Determine the [x, y] coordinate at the center of the cell enclosing the given text.  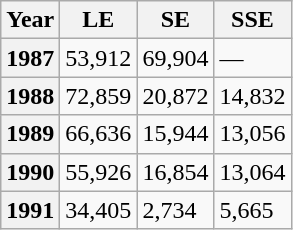
1989 [30, 134]
SE [176, 20]
1988 [30, 96]
1987 [30, 58]
16,854 [176, 172]
53,912 [98, 58]
14,832 [252, 96]
72,859 [98, 96]
20,872 [176, 96]
SSE [252, 20]
15,944 [176, 134]
66,636 [98, 134]
LE [98, 20]
69,904 [176, 58]
Year [30, 20]
5,665 [252, 210]
13,056 [252, 134]
2,734 [176, 210]
1991 [30, 210]
13,064 [252, 172]
— [252, 58]
55,926 [98, 172]
34,405 [98, 210]
1990 [30, 172]
